Detect which cell encompasses the target text, then output its (x, y) center coordinate. 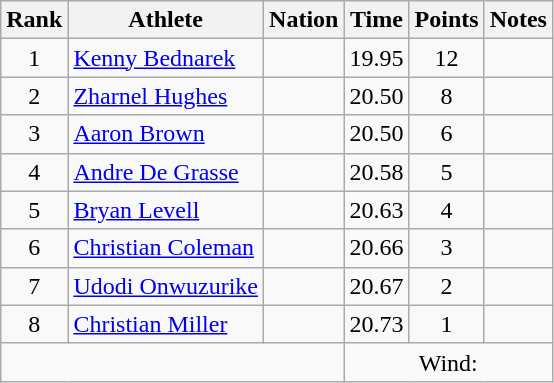
Christian Miller (166, 324)
20.58 (376, 172)
12 (446, 58)
20.67 (376, 286)
Christian Coleman (166, 248)
Rank (34, 20)
Wind: (448, 362)
Nation (304, 20)
20.73 (376, 324)
19.95 (376, 58)
Udodi Onwuzurike (166, 286)
Andre De Grasse (166, 172)
Bryan Levell (166, 210)
Athlete (166, 20)
Aaron Brown (166, 134)
Points (446, 20)
Kenny Bednarek (166, 58)
Zharnel Hughes (166, 96)
20.63 (376, 210)
20.66 (376, 248)
Time (376, 20)
7 (34, 286)
Notes (518, 20)
